Locate the cell with the specified text and output its (x, y) center coordinate. 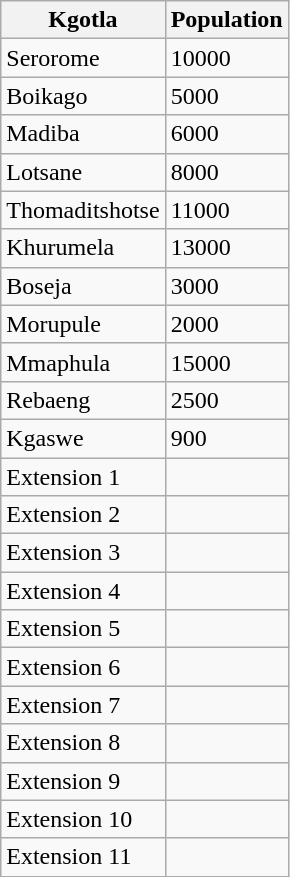
Mmaphula (83, 362)
Boikago (83, 96)
2500 (226, 400)
11000 (226, 210)
Extension 2 (83, 515)
Madiba (83, 134)
Extension 3 (83, 553)
3000 (226, 286)
Morupule (83, 324)
6000 (226, 134)
900 (226, 438)
Rebaeng (83, 400)
Extension 7 (83, 705)
Boseja (83, 286)
Extension 1 (83, 477)
Extension 8 (83, 743)
Kgotla (83, 20)
5000 (226, 96)
Extension 5 (83, 629)
Serorome (83, 58)
Extension 11 (83, 857)
Extension 6 (83, 667)
Extension 4 (83, 591)
15000 (226, 362)
Khurumela (83, 248)
Lotsane (83, 172)
Extension 10 (83, 819)
Kgaswe (83, 438)
2000 (226, 324)
Extension 9 (83, 781)
10000 (226, 58)
13000 (226, 248)
Thomaditshotse (83, 210)
8000 (226, 172)
Population (226, 20)
